Return the [X, Y] coordinate for the center point of the cell that contains the specified text.  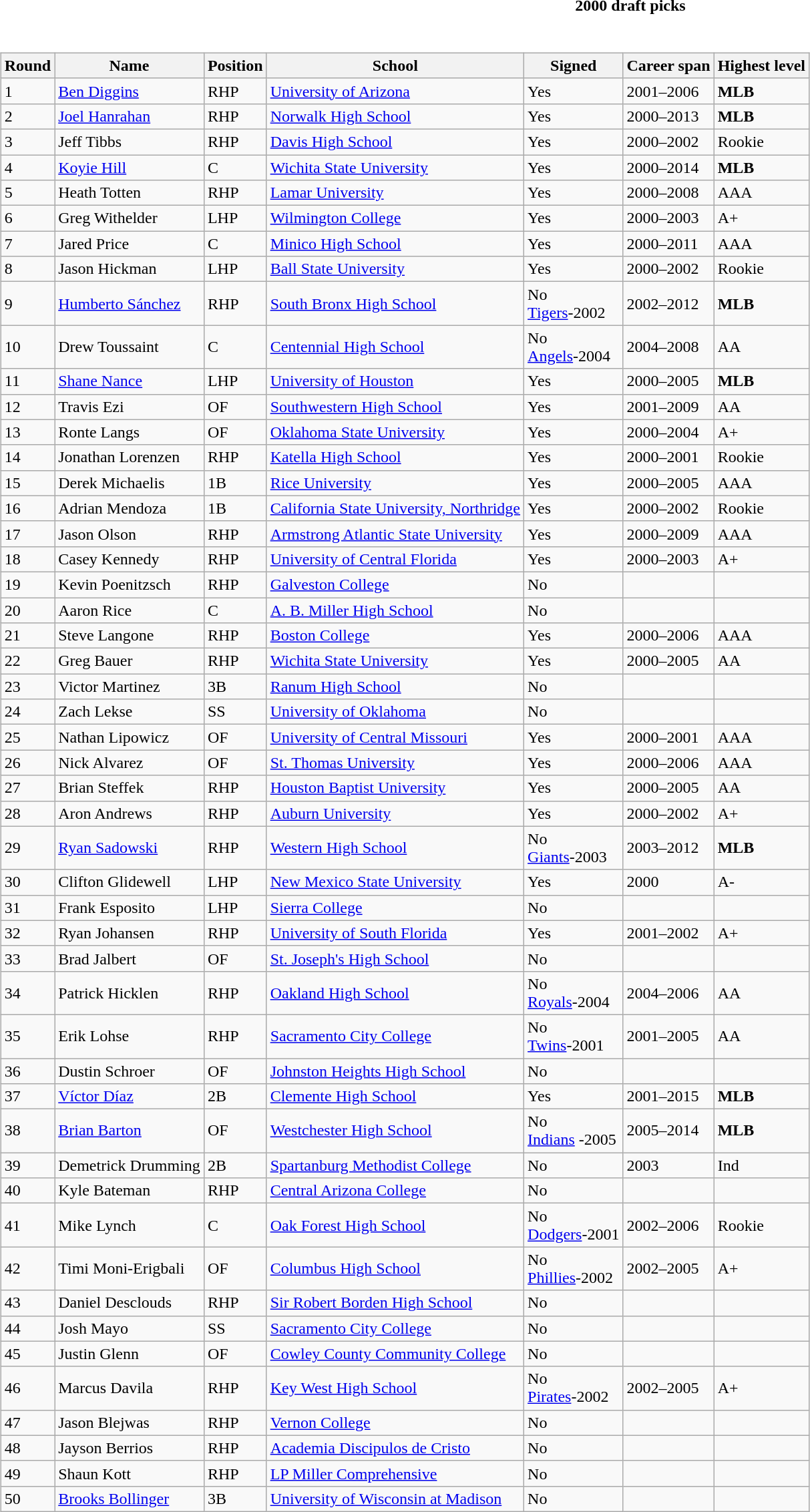
Westchester High School [395, 1131]
47 [27, 1423]
Oak Forest High School [395, 1225]
University of Arizona [395, 91]
8 [27, 269]
49 [27, 1473]
Nick Alvarez [130, 763]
Aaron Rice [130, 610]
School [395, 65]
20 [27, 610]
Clemente High School [395, 1097]
Demetrick Drumming [130, 1165]
California State University, Northridge [395, 508]
2001–2009 [668, 407]
Derek Michaelis [130, 483]
14 [27, 457]
University of Central Florida [395, 559]
NoDodgers-2001 [574, 1225]
Auburn University [395, 813]
11 [27, 381]
Wilmington College [395, 218]
2000–2008 [668, 193]
40 [27, 1191]
32 [27, 933]
Jason Hickman [130, 269]
St. Joseph's High School [395, 958]
2001–2002 [668, 933]
43 [27, 1303]
36 [27, 1071]
2000–2013 [668, 116]
18 [27, 559]
Drew Toussaint [130, 347]
Sierra College [395, 908]
35 [27, 1036]
2002–2012 [668, 303]
Armstrong Atlantic State University [395, 534]
No Pirates-2002 [574, 1388]
Ind [761, 1165]
Round [27, 65]
Brian Barton [130, 1131]
4 [27, 168]
Oklahoma State University [395, 432]
Columbus High School [395, 1269]
22 [27, 661]
17 [27, 534]
3 [27, 142]
Katella High School [395, 457]
15 [27, 483]
NoAngels-2004 [574, 347]
Jayson Berrios [130, 1448]
2000 [668, 882]
No Phillies-2002 [574, 1269]
2003 [668, 1165]
Zach Lekse [130, 712]
2000–2004 [668, 432]
41 [27, 1225]
Josh Mayo [130, 1328]
Justin Glenn [130, 1354]
10 [27, 347]
31 [27, 908]
48 [27, 1448]
Norwalk High School [395, 116]
2001–2006 [668, 91]
2004–2006 [668, 992]
Jonathan Lorenzen [130, 457]
Greg Withelder [130, 218]
NoGiants-2003 [574, 848]
Travis Ezi [130, 407]
Shaun Kott [130, 1473]
Ronte Langs [130, 432]
24 [27, 712]
Jason Olson [130, 534]
Galveston College [395, 584]
46 [27, 1388]
Ben Diggins [130, 91]
University of South Florida [395, 933]
Position [235, 65]
37 [27, 1097]
University of Oklahoma [395, 712]
No Royals-2004 [574, 992]
9 [27, 303]
2001–2005 [668, 1036]
University of Houston [395, 381]
Davis High School [395, 142]
2001–2015 [668, 1097]
21 [27, 636]
A- [761, 882]
University of Central Missouri [395, 737]
Signed [574, 65]
39 [27, 1165]
Ball State University [395, 269]
28 [27, 813]
44 [27, 1328]
Heath Totten [130, 193]
Highest level [761, 65]
Rice University [395, 483]
26 [27, 763]
Patrick Hicklen [130, 992]
Frank Esposito [130, 908]
6 [27, 218]
1 [27, 91]
13 [27, 432]
45 [27, 1354]
2000–2009 [668, 534]
Career span [668, 65]
2005–2014 [668, 1131]
Koyie Hill [130, 168]
Central Arizona College [395, 1191]
27 [27, 788]
No Twins-2001 [574, 1036]
2 [27, 116]
Casey Kennedy [130, 559]
Timi Moni-Erigbali [130, 1269]
2002–2006 [668, 1225]
Western High School [395, 848]
42 [27, 1269]
Brad Jalbert [130, 958]
33 [27, 958]
Brooks Bollinger [130, 1499]
Academia Discipulos de Cristo [395, 1448]
Centennial High School [395, 347]
Vernon College [395, 1423]
25 [27, 737]
30 [27, 882]
St. Thomas University [395, 763]
50 [27, 1499]
Name [130, 65]
Shane Nance [130, 381]
2000–2011 [668, 244]
South Bronx High School [395, 303]
Spartanburg Methodist College [395, 1165]
Erik Lohse [130, 1036]
Aron Andrews [130, 813]
Houston Baptist University [395, 788]
Southwestern High School [395, 407]
Jason Blejwas [130, 1423]
23 [27, 687]
Jared Price [130, 244]
LP Miller Comprehensive [395, 1473]
29 [27, 848]
Mike Lynch [130, 1225]
Clifton Glidewell [130, 882]
Kevin Poenitzsch [130, 584]
Key West High School [395, 1388]
University of Wisconsin at Madison [395, 1499]
2000–2014 [668, 168]
Greg Bauer [130, 661]
Marcus Davila [130, 1388]
38 [27, 1131]
Lamar University [395, 193]
Steve Langone [130, 636]
Adrian Mendoza [130, 508]
Sir Robert Borden High School [395, 1303]
A. B. Miller High School [395, 610]
Johnston Heights High School [395, 1071]
Joel Hanrahan [130, 116]
Ranum High School [395, 687]
Kyle Bateman [130, 1191]
Minico High School [395, 244]
Ryan Sadowski [130, 848]
Dustin Schroer [130, 1071]
19 [27, 584]
Oakland High School [395, 992]
Ryan Johansen [130, 933]
Boston College [395, 636]
NoIndians -2005 [574, 1131]
Cowley County Community College [395, 1354]
12 [27, 407]
2004–2008 [668, 347]
5 [27, 193]
2003–2012 [668, 848]
New Mexico State University [395, 882]
Brian Steffek [130, 788]
7 [27, 244]
Victor Martinez [130, 687]
16 [27, 508]
Daniel Desclouds [130, 1303]
Jeff Tibbs [130, 142]
Víctor Díaz [130, 1097]
34 [27, 992]
NoTigers-2002 [574, 303]
Nathan Lipowicz [130, 737]
Humberto Sánchez [130, 303]
